Capture the cell that displays the provided text and extract its (X, Y) central coordinate. 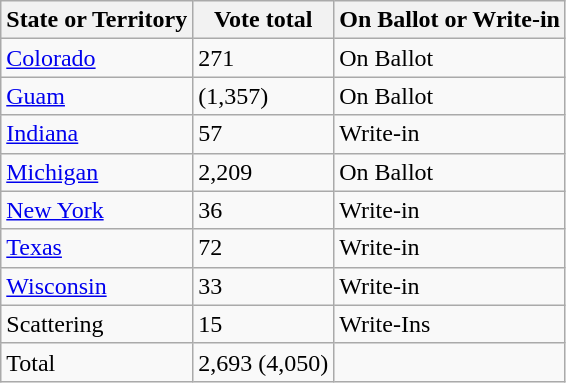
36 (264, 210)
Michigan (97, 172)
15 (264, 324)
Total (97, 362)
Guam (97, 96)
Scattering (97, 324)
271 (264, 58)
Write-Ins (450, 324)
72 (264, 248)
2,693 (4,050) (264, 362)
2,209 (264, 172)
Vote total (264, 20)
New York (97, 210)
Indiana (97, 134)
57 (264, 134)
(1,357) (264, 96)
Colorado (97, 58)
33 (264, 286)
On Ballot or Write-in (450, 20)
Wisconsin (97, 286)
Texas (97, 248)
State or Territory (97, 20)
